Determine the [X, Y] coordinate at the center of the cell enclosing the given text.  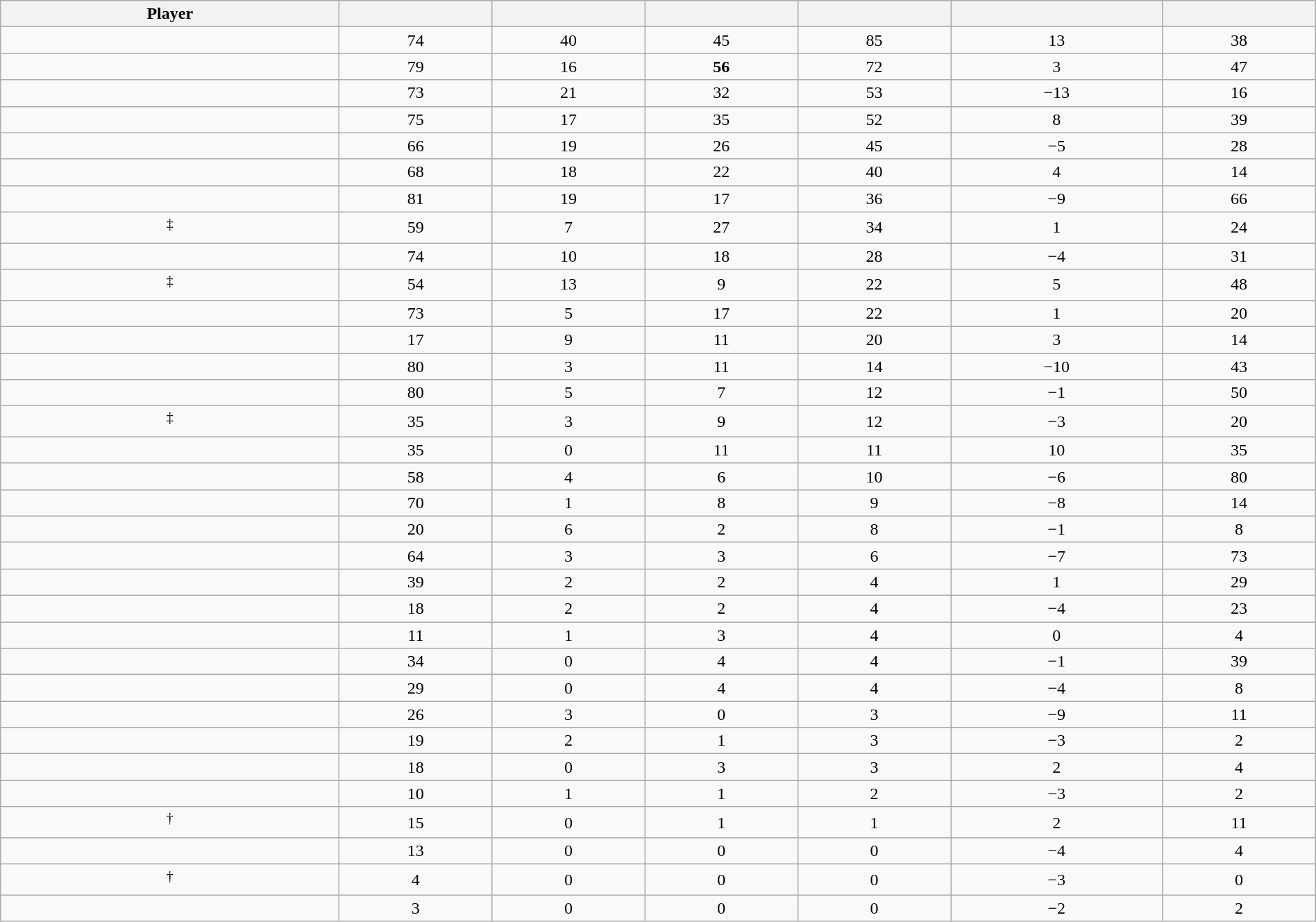
79 [416, 67]
64 [416, 555]
31 [1239, 256]
70 [416, 503]
52 [874, 119]
21 [568, 93]
27 [721, 228]
−8 [1056, 503]
43 [1239, 367]
59 [416, 228]
75 [416, 119]
15 [416, 822]
81 [416, 199]
−6 [1056, 476]
−2 [1056, 908]
38 [1239, 40]
56 [721, 67]
48 [1239, 285]
−13 [1056, 93]
36 [874, 199]
68 [416, 172]
85 [874, 40]
53 [874, 93]
−7 [1056, 555]
32 [721, 93]
−5 [1056, 146]
54 [416, 285]
23 [1239, 609]
Player [170, 14]
50 [1239, 393]
−10 [1056, 367]
58 [416, 476]
24 [1239, 228]
47 [1239, 67]
72 [874, 67]
